Locate the cell with the specified text and output its (X, Y) center coordinate. 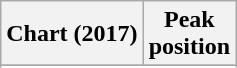
Chart (2017) (72, 34)
Peakposition (189, 34)
